Detect which cell encompasses the target text, then output its [X, Y] center coordinate. 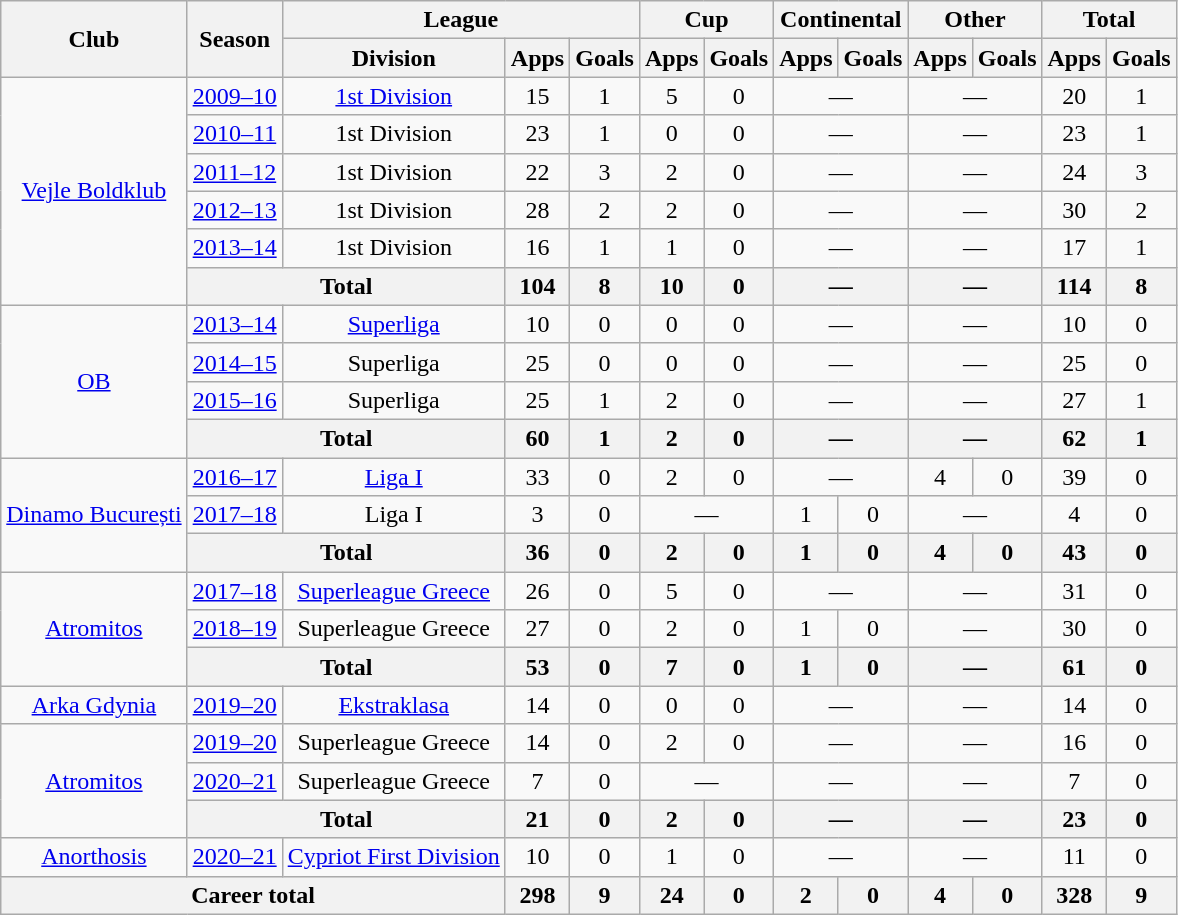
114 [1074, 286]
61 [1074, 667]
League [460, 20]
33 [537, 477]
2011–12 [234, 172]
43 [1074, 553]
Cypriot First Division [394, 857]
26 [537, 591]
Season [234, 39]
62 [1074, 438]
11 [1074, 857]
Other [975, 20]
2009–10 [234, 96]
2012–13 [234, 210]
20 [1074, 96]
31 [1074, 591]
28 [537, 210]
Ekstraklasa [394, 705]
2016–17 [234, 477]
OB [94, 381]
2015–16 [234, 400]
2018–19 [234, 629]
Dinamo București [94, 515]
Career total [254, 895]
2010–11 [234, 134]
Arka Gdynia [94, 705]
22 [537, 172]
15 [537, 96]
53 [537, 667]
2014–15 [234, 362]
17 [1074, 248]
Cup [706, 20]
298 [537, 895]
39 [1074, 477]
60 [537, 438]
36 [537, 553]
Vejle Boldklub [94, 191]
Division [394, 58]
Anorthosis [94, 857]
328 [1074, 895]
Continental [841, 20]
Club [94, 39]
104 [537, 286]
21 [537, 819]
